Determine the [X, Y] coordinate at the center of the cell enclosing the given text.  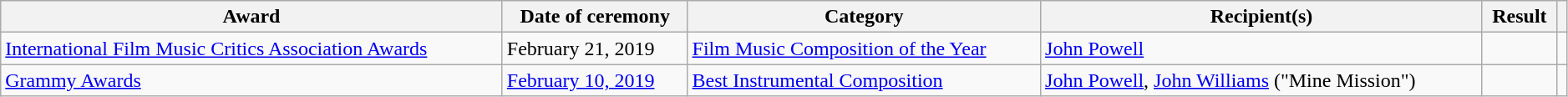
Result [1519, 17]
John Powell [1261, 48]
Recipient(s) [1261, 17]
Date of ceremony [595, 17]
Award [252, 17]
International Film Music Critics Association Awards [252, 48]
February 21, 2019 [595, 48]
Film Music Composition of the Year [864, 48]
Grammy Awards [252, 80]
Category [864, 17]
February 10, 2019 [595, 80]
John Powell, John Williams ("Mine Mission") [1261, 80]
Best Instrumental Composition [864, 80]
